Provide the [x, y] coordinate of the cell's center where the given text is located.  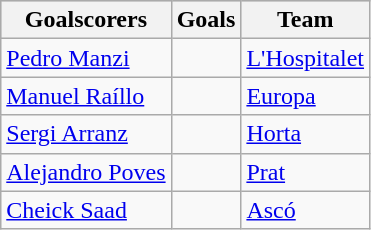
Europa [306, 96]
L'Hospitalet [306, 58]
Pedro Manzi [86, 58]
Team [306, 20]
Goals [206, 20]
Prat [306, 172]
Manuel Raíllo [86, 96]
Goalscorers [86, 20]
Horta [306, 134]
Sergi Arranz [86, 134]
Ascó [306, 210]
Alejandro Poves [86, 172]
Cheick Saad [86, 210]
